From the cell containing the given text, extract its center point as [x, y] coordinate. 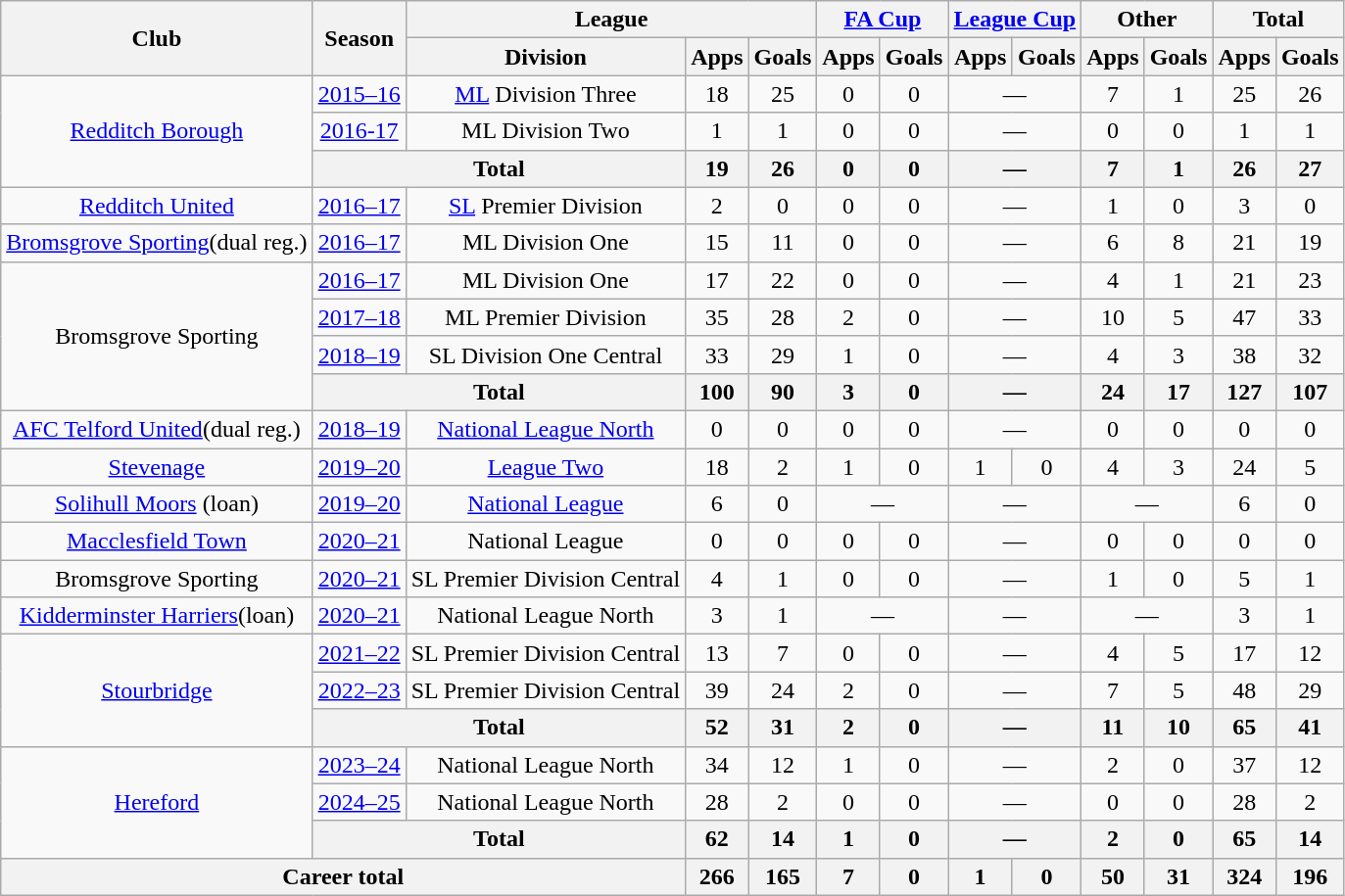
47 [1244, 317]
Redditch Borough [157, 131]
13 [717, 653]
32 [1310, 354]
2024–25 [359, 802]
90 [783, 392]
107 [1310, 392]
Bromsgrove Sporting(dual reg.) [157, 243]
41 [1310, 728]
196 [1310, 876]
Club [157, 38]
2023–24 [359, 765]
34 [717, 765]
ML Premier Division [545, 317]
38 [1244, 354]
2016-17 [359, 131]
AFC Telford United(dual reg.) [157, 429]
League Cup [1015, 20]
127 [1244, 392]
39 [717, 690]
324 [1244, 876]
8 [1178, 243]
22 [783, 280]
ML Division Three [545, 94]
ML Division Two [545, 131]
FA Cup [883, 20]
SL Division One Central [545, 354]
27 [1310, 168]
23 [1310, 280]
Macclesfield Town [157, 542]
SL Premier Division [545, 206]
35 [717, 317]
Career total [343, 876]
37 [1244, 765]
2017–18 [359, 317]
266 [717, 876]
Solihull Moors (loan) [157, 504]
50 [1113, 876]
League Two [545, 467]
165 [783, 876]
2022–23 [359, 690]
Division [545, 57]
Season [359, 38]
48 [1244, 690]
62 [717, 839]
15 [717, 243]
52 [717, 728]
2015–16 [359, 94]
100 [717, 392]
Other [1147, 20]
Stourbridge [157, 690]
Hereford [157, 802]
Redditch United [157, 206]
Stevenage [157, 467]
2021–22 [359, 653]
Kidderminster Harriers(loan) [157, 616]
League [611, 20]
